Return [X, Y] of the center of cell containing provided text 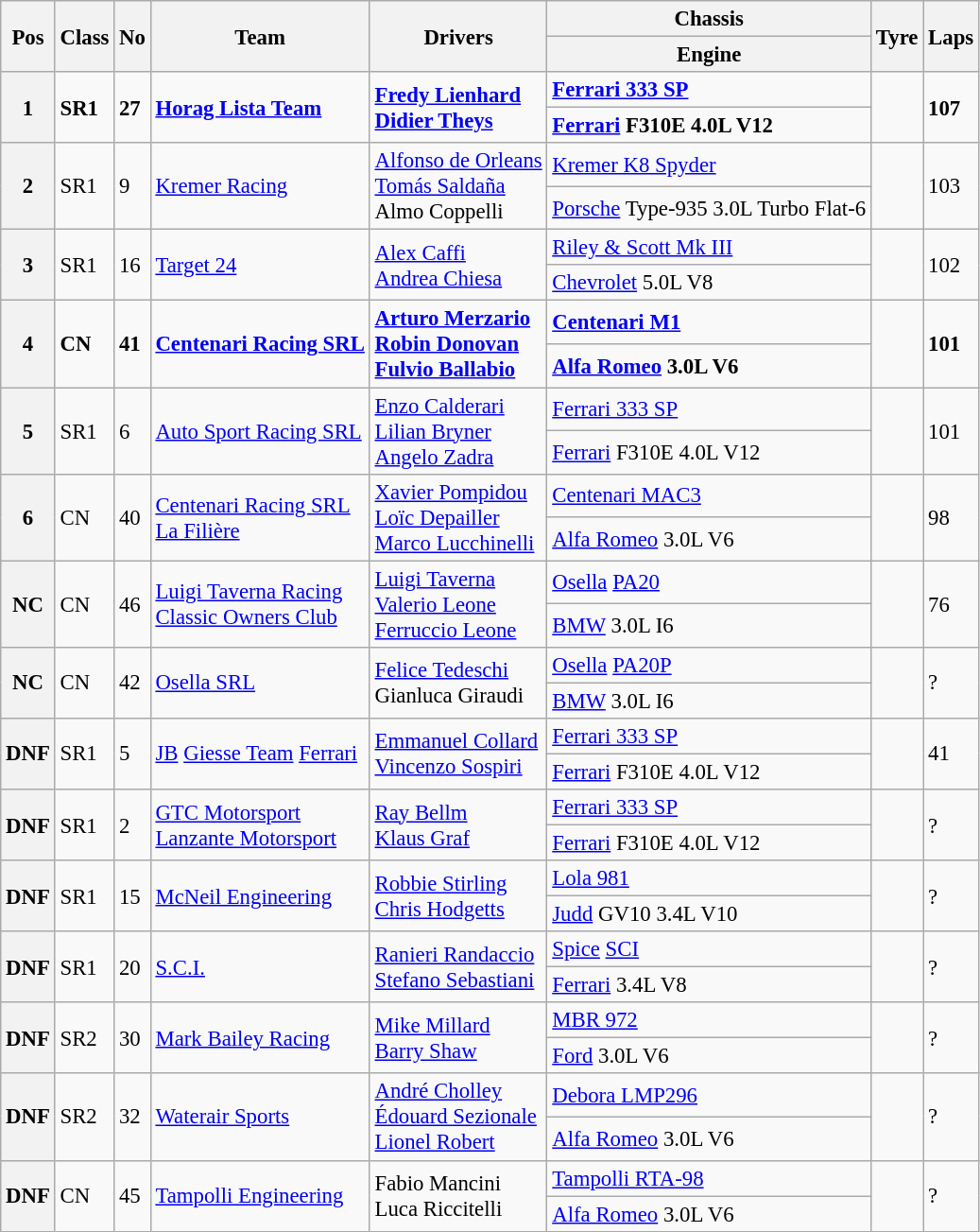
103 [951, 186]
Luigi Taverna Racing Classic Owners Club [260, 604]
1 [28, 108]
Class [85, 36]
Arturo Merzario Robin Donovan Fulvio Ballabio [458, 344]
46 [132, 604]
Enzo Calderari Lilian Bryner Angelo Zadra [458, 431]
Tyre [896, 36]
Tampolli Engineering [260, 1195]
Pos [28, 36]
Alfonso de Orleans Tomás Saldaña Almo Coppelli [458, 186]
Ferrari 3.4L V8 [709, 985]
Lola 981 [709, 878]
102 [951, 265]
Chevrolet 5.0L V8 [709, 283]
Team [260, 36]
Luigi Taverna Valerio Leone Ferruccio Leone [458, 604]
4 [28, 344]
Judd GV10 3.4L V10 [709, 914]
Kremer K8 Spyder [709, 165]
9 [132, 186]
16 [132, 265]
Target 24 [260, 265]
Felice Tedeschi Gianluca Giraudi [458, 683]
Auto Sport Racing SRL [260, 431]
Horag Lista Team [260, 108]
98 [951, 517]
Spice SCI [709, 949]
Waterair Sports [260, 1118]
Mark Bailey Racing [260, 1038]
Ford 3.0L V6 [709, 1056]
Engine [709, 55]
Porsche Type-935 3.0L Turbo Flat-6 [709, 208]
No [132, 36]
Mike Millard Barry Shaw [458, 1038]
Osella PA20P [709, 665]
Osella SRL [260, 683]
Debora LMP296 [709, 1096]
GTC Motorsport Lanzante Motorsport [260, 824]
20 [132, 966]
Kremer Racing [260, 186]
3 [28, 265]
Ray Bellm Klaus Graf [458, 824]
40 [132, 517]
Osella PA20 [709, 582]
Centenari MAC3 [709, 495]
15 [132, 896]
Chassis [709, 19]
32 [132, 1118]
Drivers [458, 36]
107 [951, 108]
27 [132, 108]
JB Giesse Team Ferrari [260, 755]
Tampolli RTA-98 [709, 1178]
42 [132, 683]
76 [951, 604]
Centenari Racing SRL [260, 344]
30 [132, 1038]
Fredy Lienhard Didier Theys [458, 108]
Centenari M1 [709, 322]
Centenari Racing SRL La Filière [260, 517]
Ranieri Randaccio Stefano Sebastiani [458, 966]
André Cholley Édouard Sezionale Lionel Robert [458, 1118]
Robbie Stirling Chris Hodgetts [458, 896]
S.C.I. [260, 966]
Fabio Mancini Luca Riccitelli [458, 1195]
Laps [951, 36]
MBR 972 [709, 1020]
Xavier Pompidou Loïc Depailler Marco Lucchinelli [458, 517]
Riley & Scott Mk III [709, 248]
Emmanuel Collard Vincenzo Sospiri [458, 755]
45 [132, 1195]
McNeil Engineering [260, 896]
Alex Caffi Andrea Chiesa [458, 265]
